Find where the given text appears and provide that cell's center as [X, Y] coordinate. 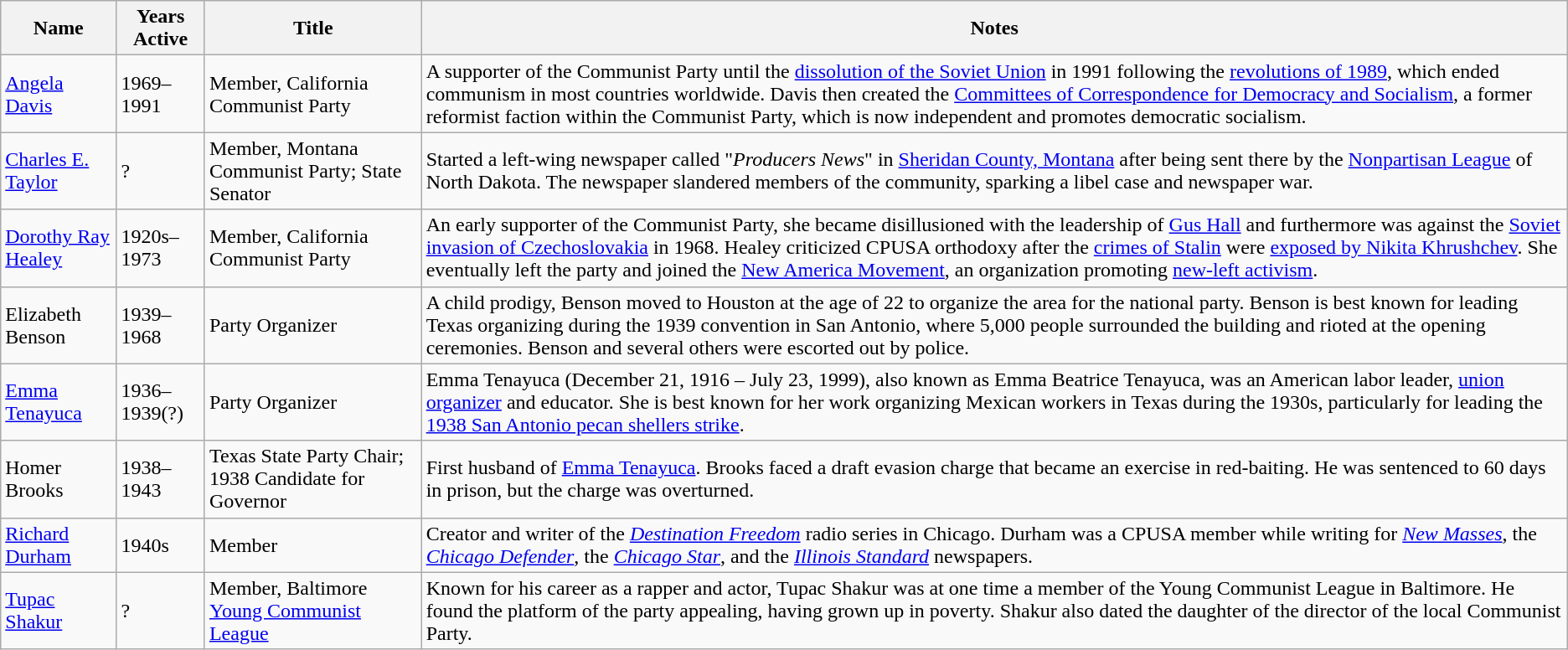
1969–1991 [161, 94]
1936–1939(?) [161, 402]
Member [313, 544]
Homer Brooks [59, 479]
Richard Durham [59, 544]
Texas State Party Chair; 1938 Candidate for Governor [313, 479]
Years Active [161, 28]
Dorothy Ray Healey [59, 248]
Elizabeth Benson [59, 325]
Tupac Shakur [59, 611]
Notes [994, 28]
1920s–1973 [161, 248]
Charles E. Taylor [59, 171]
Title [313, 28]
1940s [161, 544]
Angela Davis [59, 94]
1938–1943 [161, 479]
Name [59, 28]
Emma Tenayuca [59, 402]
Member, Baltimore Young Communist League [313, 611]
1939–1968 [161, 325]
Member, Montana Communist Party; State Senator [313, 171]
